Pinpoint the cell where the given text exists, returning its (x, y) midpoint coordinate. 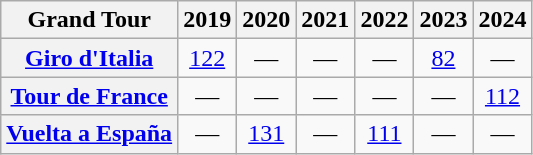
2019 (208, 20)
Vuelta a España (90, 134)
2020 (266, 20)
2024 (502, 20)
Grand Tour (90, 20)
Tour de France (90, 96)
112 (502, 96)
Giro d'Italia (90, 58)
2022 (384, 20)
122 (208, 58)
2023 (444, 20)
82 (444, 58)
111 (384, 134)
2021 (326, 20)
131 (266, 134)
